Identify which cell holds the provided text, then report its (X, Y) central coordinate. 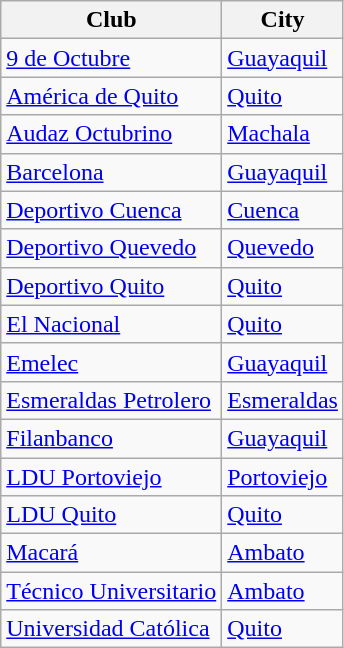
Cuenca (283, 210)
City (283, 20)
Deportivo Quito (112, 286)
Portoviejo (283, 477)
Técnico Universitario (112, 591)
Audaz Octubrino (112, 134)
Filanbanco (112, 438)
Esmeraldas Petrolero (112, 400)
Universidad Católica (112, 629)
Deportivo Quevedo (112, 248)
Machala (283, 134)
Esmeraldas (283, 400)
Macará (112, 553)
América de Quito (112, 96)
El Nacional (112, 324)
9 de Octubre (112, 58)
Emelec (112, 362)
Quevedo (283, 248)
Barcelona (112, 172)
LDU Portoviejo (112, 477)
LDU Quito (112, 515)
Club (112, 20)
Deportivo Cuenca (112, 210)
